Detect which cell encompasses the target text, then output its (x, y) center coordinate. 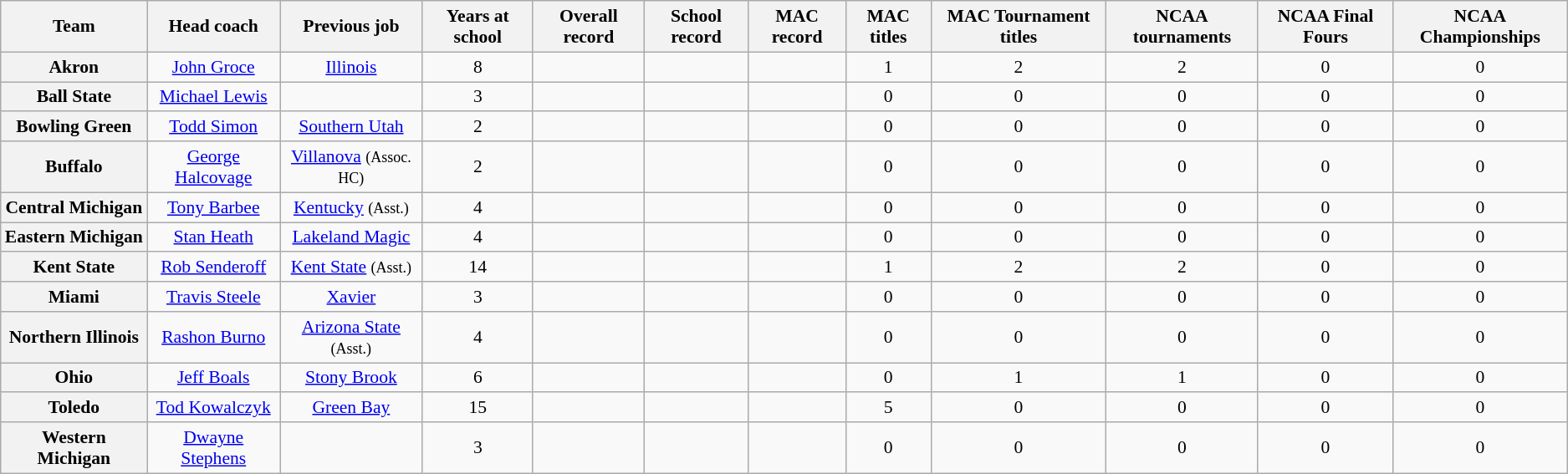
Team (74, 27)
Years at school (478, 27)
Travis Steele (214, 297)
Ohio (74, 378)
MAC record (798, 27)
6 (478, 378)
Ball State (74, 97)
Arizona State (Asst.) (351, 338)
15 (478, 408)
Jeff Boals (214, 378)
NCAA Final Fours (1325, 27)
Xavier (351, 297)
14 (478, 268)
Kent State (74, 268)
Southern Utah (351, 127)
5 (888, 408)
Kentucky (Asst.) (351, 207)
Tony Barbee (214, 207)
Miami (74, 297)
Central Michigan (74, 207)
Stony Brook (351, 378)
Villanova (Assoc. HC) (351, 167)
Todd Simon (214, 127)
Green Bay (351, 408)
Dwayne Stephens (214, 448)
Tod Kowalczyk (214, 408)
NCAA tournaments (1182, 27)
Illinois (351, 67)
Overall record (589, 27)
Northern Illinois (74, 338)
Akron (74, 67)
Buffalo (74, 167)
Michael Lewis (214, 97)
John Groce (214, 67)
MAC Tournament titles (1019, 27)
Toledo (74, 408)
NCAA Championships (1480, 27)
8 (478, 67)
Bowling Green (74, 127)
George Halcovage (214, 167)
Previous job (351, 27)
Eastern Michigan (74, 237)
Lakeland Magic (351, 237)
MAC titles (888, 27)
Rob Senderoff (214, 268)
Kent State (Asst.) (351, 268)
Head coach (214, 27)
School record (696, 27)
Western Michigan (74, 448)
Rashon Burno (214, 338)
Stan Heath (214, 237)
